Pinpoint the cell where the given text exists, returning its (X, Y) midpoint coordinate. 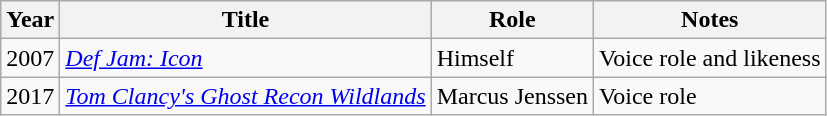
Def Jam: Icon (246, 58)
Role (512, 20)
Voice role (710, 96)
Notes (710, 20)
Year (30, 20)
Title (246, 20)
Voice role and likeness (710, 58)
Marcus Jenssen (512, 96)
2017 (30, 96)
Himself (512, 58)
Tom Clancy's Ghost Recon Wildlands (246, 96)
2007 (30, 58)
